Pinpoint the cell where the given text exists, returning its [x, y] midpoint coordinate. 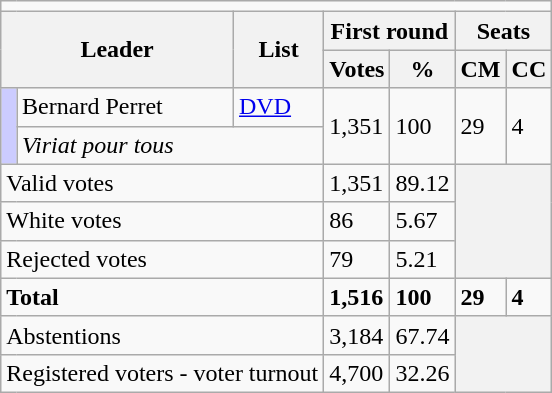
86 [357, 221]
List [279, 50]
CM [480, 69]
67.74 [422, 335]
Bernard Perret [126, 107]
Leader [118, 50]
Seats [504, 31]
Total [162, 297]
79 [357, 259]
3,184 [357, 335]
32.26 [422, 373]
Registered voters - voter turnout [162, 373]
DVD [279, 107]
4,700 [357, 373]
Viriat pour tous [170, 145]
Abstentions [162, 335]
Votes [357, 69]
5.67 [422, 221]
White votes [162, 221]
Valid votes [162, 183]
5.21 [422, 259]
% [422, 69]
CC [529, 69]
1,516 [357, 297]
Rejected votes [162, 259]
89.12 [422, 183]
First round [390, 31]
